Output the (X, Y) coordinate of the center of the cell containing the given text.  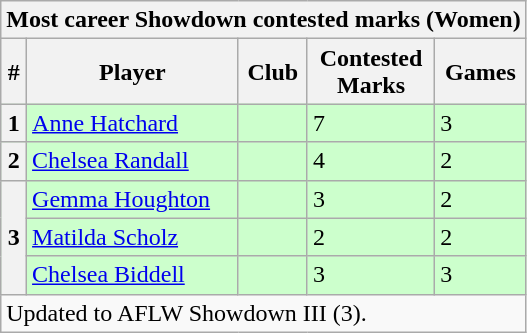
Anne Hatchard (133, 123)
Chelsea Biddell (133, 275)
Updated to AFLW Showdown III (3). (264, 313)
Most career Showdown contested marks (Women) (264, 20)
4 (370, 161)
Matilda Scholz (133, 237)
ContestedMarks (370, 72)
Chelsea Randall (133, 161)
Player (133, 72)
Club (272, 72)
Games (481, 72)
1 (14, 123)
7 (370, 123)
# (14, 72)
Gemma Houghton (133, 199)
